Detect which cell encompasses the target text, then output its [x, y] center coordinate. 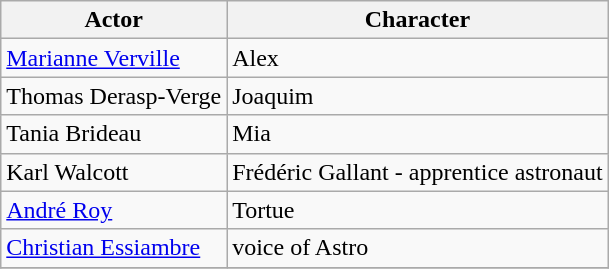
Tortue [418, 210]
André Roy [114, 210]
Joaquim [418, 96]
Frédéric Gallant - apprentice astronaut [418, 172]
Mia [418, 134]
Marianne Verville [114, 58]
Karl Walcott [114, 172]
voice of Astro [418, 248]
Actor [114, 20]
Christian Essiambre [114, 248]
Tania Brideau [114, 134]
Alex [418, 58]
Thomas Derasp-Verge [114, 96]
Character [418, 20]
